Detect which cell encompasses the target text, then output its (x, y) center coordinate. 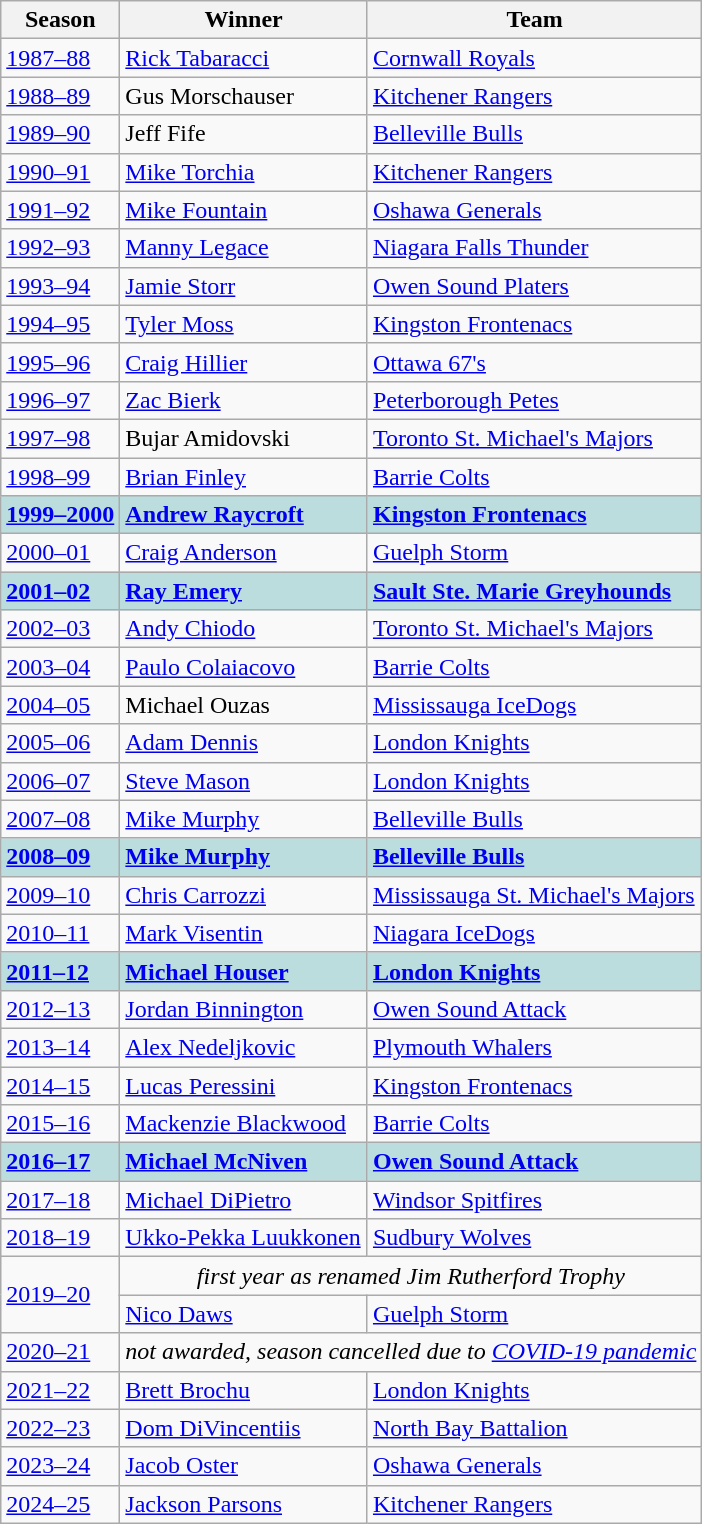
Craig Anderson (244, 553)
2004–05 (60, 705)
2014–15 (60, 1085)
Rick Tabaracci (244, 58)
2000–01 (60, 553)
1987–88 (60, 58)
Andy Chiodo (244, 629)
2016–17 (60, 1162)
1995–96 (60, 362)
2009–10 (60, 895)
Jackson Parsons (244, 1504)
2001–02 (60, 591)
2012–13 (60, 1009)
Gus Morschauser (244, 96)
2017–18 (60, 1200)
Niagara IceDogs (534, 933)
2013–14 (60, 1047)
1989–90 (60, 134)
2020–21 (60, 1352)
Winner (244, 20)
Windsor Spitfires (534, 1200)
Owen Sound Platers (534, 286)
2005–06 (60, 743)
Peterborough Petes (534, 400)
Steve Mason (244, 781)
Mark Visentin (244, 933)
1992–93 (60, 248)
Niagara Falls Thunder (534, 248)
1997–98 (60, 438)
Season (60, 20)
1991–92 (60, 210)
Brian Finley (244, 477)
2007–08 (60, 819)
Michael McNiven (244, 1162)
Jamie Storr (244, 286)
1998–99 (60, 477)
1996–97 (60, 400)
Team (534, 20)
2002–03 (60, 629)
1988–89 (60, 96)
2024–25 (60, 1504)
Jordan Binnington (244, 1009)
North Bay Battalion (534, 1428)
Craig Hillier (244, 362)
Mike Fountain (244, 210)
first year as renamed Jim Rutherford Trophy (411, 1276)
Mississauga IceDogs (534, 705)
Plymouth Whalers (534, 1047)
Lucas Peressini (244, 1085)
2022–23 (60, 1428)
1990–91 (60, 172)
Tyler Moss (244, 324)
Jacob Oster (244, 1466)
Ukko-Pekka Luukkonen (244, 1238)
2019–20 (60, 1295)
Andrew Raycroft (244, 515)
Michael DiPietro (244, 1200)
2015–16 (60, 1124)
Ray Emery (244, 591)
Michael Houser (244, 971)
Ottawa 67's (534, 362)
not awarded, season cancelled due to COVID-19 pandemic (411, 1352)
1993–94 (60, 286)
Bujar Amidovski (244, 438)
Mississauga St. Michael's Majors (534, 895)
Michael Ouzas (244, 705)
Chris Carrozzi (244, 895)
2003–04 (60, 667)
Mackenzie Blackwood (244, 1124)
Brett Brochu (244, 1390)
Paulo Colaiacovo (244, 667)
2010–11 (60, 933)
Dom DiVincentiis (244, 1428)
1999–2000 (60, 515)
Mike Torchia (244, 172)
Alex Nedeljkovic (244, 1047)
2006–07 (60, 781)
Zac Bierk (244, 400)
1994–95 (60, 324)
2018–19 (60, 1238)
2021–22 (60, 1390)
2008–09 (60, 857)
2011–12 (60, 971)
Jeff Fife (244, 134)
2023–24 (60, 1466)
Cornwall Royals (534, 58)
Sault Ste. Marie Greyhounds (534, 591)
Sudbury Wolves (534, 1238)
Manny Legace (244, 248)
Nico Daws (244, 1314)
Adam Dennis (244, 743)
